Output the (X, Y) coordinate of the center of the cell containing the given text.  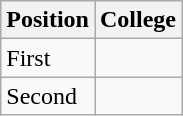
College (138, 20)
First (48, 58)
Second (48, 96)
Position (48, 20)
